From the cell containing the given text, extract its center point as [x, y] coordinate. 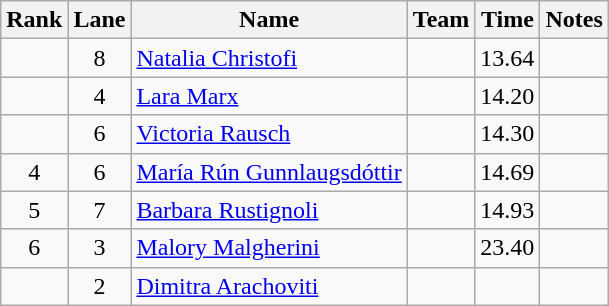
Dimitra Arachoviti [269, 286]
5 [34, 210]
7 [100, 210]
3 [100, 248]
Barbara Rustignoli [269, 210]
14.69 [508, 172]
Rank [34, 20]
8 [100, 58]
14.20 [508, 96]
Victoria Rausch [269, 134]
14.30 [508, 134]
Natalia Christofi [269, 58]
Team [441, 20]
Lara Marx [269, 96]
Name [269, 20]
María Rún Gunnlaugsdóttir [269, 172]
13.64 [508, 58]
23.40 [508, 248]
Lane [100, 20]
Malory Malgherini [269, 248]
Notes [574, 20]
Time [508, 20]
2 [100, 286]
14.93 [508, 210]
